Output the (X, Y) coordinate of the center of the cell containing the given text.  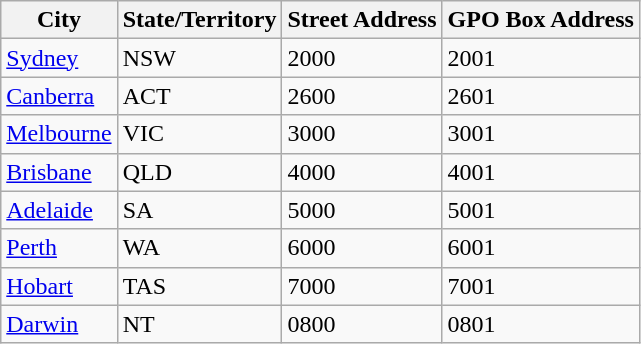
7001 (540, 286)
0801 (540, 324)
WA (200, 248)
0800 (362, 324)
4001 (540, 172)
NSW (200, 58)
GPO Box Address (540, 20)
7000 (362, 286)
TAS (200, 286)
VIC (200, 134)
Brisbane (59, 172)
Perth (59, 248)
2601 (540, 96)
3000 (362, 134)
Hobart (59, 286)
5000 (362, 210)
2000 (362, 58)
SA (200, 210)
2001 (540, 58)
NT (200, 324)
6001 (540, 248)
ACT (200, 96)
3001 (540, 134)
Sydney (59, 58)
Canberra (59, 96)
QLD (200, 172)
Melbourne (59, 134)
Adelaide (59, 210)
5001 (540, 210)
4000 (362, 172)
City (59, 20)
Darwin (59, 324)
Street Address (362, 20)
State/Territory (200, 20)
2600 (362, 96)
6000 (362, 248)
